Return [x, y] of the center of cell containing provided text 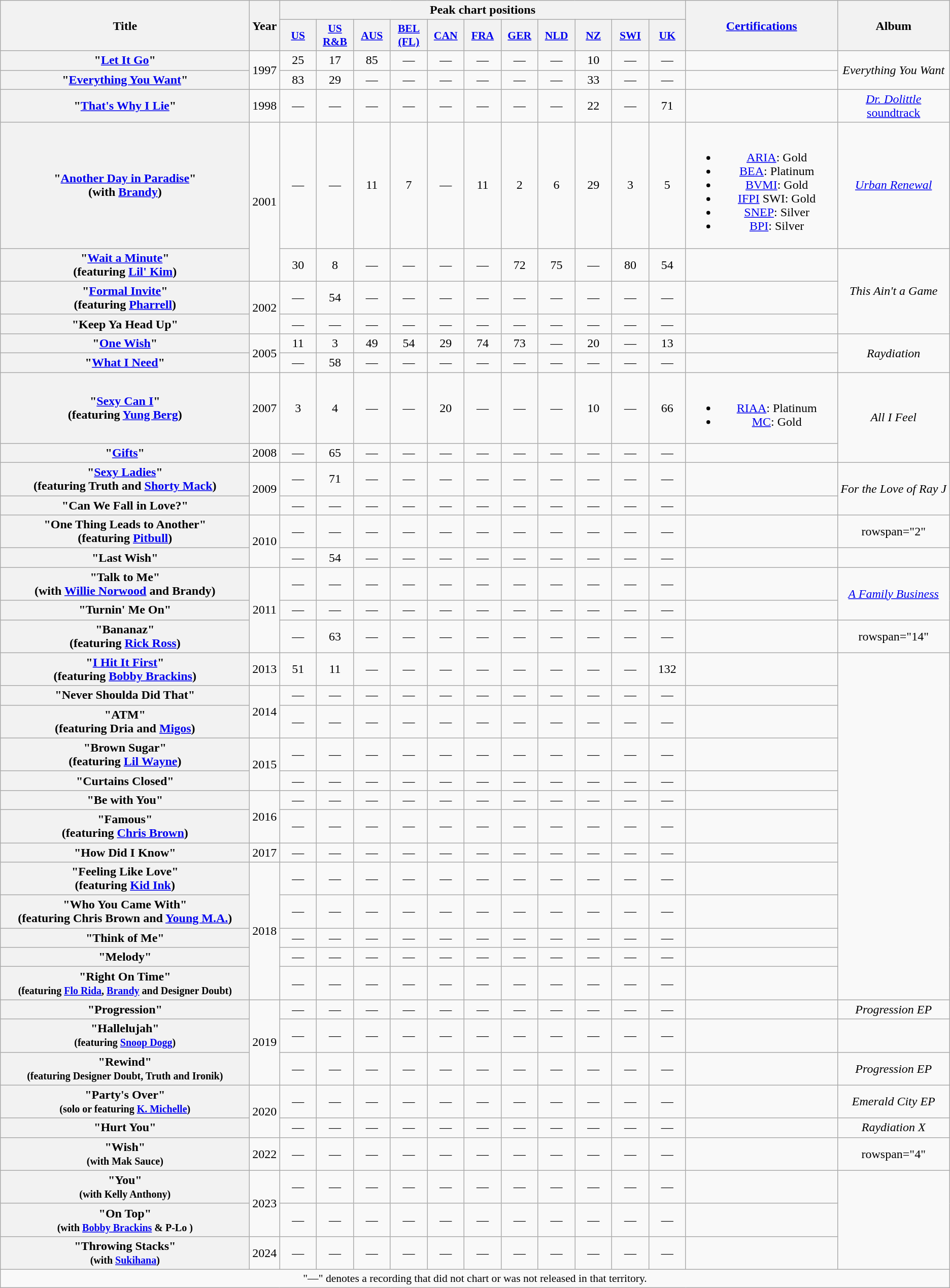
Title [125, 25]
"Rewind"(featuring Designer Doubt, Truth and Ironik) [125, 1069]
"—" denotes a recording that did not chart or was not released in that territory. [475, 1278]
"Hurt You" [125, 1128]
1998 [265, 106]
25 [298, 60]
2014 [265, 711]
63 [335, 636]
2008 [265, 453]
Certifications [761, 25]
"Wish" (with Mak Sauce) [125, 1154]
17 [335, 60]
2007 [265, 408]
"Can We Fall in Love?" [125, 505]
"On Top" (with Bobby Brackins & P-Lo ) [125, 1220]
49 [371, 343]
65 [335, 453]
"One Thing Leads to Another"(featuring Pitbull) [125, 532]
4 [335, 408]
66 [667, 408]
74 [483, 343]
"Curtains Closed" [125, 781]
"I Hit It First"(featuring Bobby Brackins) [125, 669]
Year [265, 25]
132 [667, 669]
Raydiation [893, 353]
"Famous"(featuring Chris Brown) [125, 826]
"Bananaz"(featuring Rick Ross) [125, 636]
75 [556, 265]
2 [520, 185]
1997 [265, 70]
"Feeling Like Love"(featuring Kid Ink) [125, 879]
Emerald City EP [893, 1101]
NZ [594, 36]
"Sexy Can I"(featuring Yung Berg) [125, 408]
"Brown Sugar"(featuring Lil Wayne) [125, 754]
5 [667, 185]
2013 [265, 669]
"Let It Go" [125, 60]
"Talk to Me"(with Willie Norwood and Brandy) [125, 584]
8 [335, 265]
Raydiation X [893, 1128]
2022 [265, 1154]
UK [667, 36]
FRA [483, 36]
6 [556, 185]
Peak chart positions [483, 10]
2009 [265, 489]
"Everything You Want" [125, 80]
Urban Renewal [893, 185]
2011 [265, 610]
"Party's Over"(solo or featuring K. Michelle) [125, 1101]
2017 [265, 852]
"How Did I Know" [125, 852]
"Gifts" [125, 453]
"Sexy Ladies"(featuring Truth and Shorty Mack) [125, 479]
"Who You Came With"(featuring Chris Brown and Young M.A.) [125, 911]
33 [594, 80]
"Keep Ya Head Up" [125, 324]
"Think of Me" [125, 938]
All I Feel [893, 418]
"Formal Invite"(featuring Pharrell) [125, 297]
"Progression" [125, 1009]
RIAA: PlatinumMC: Gold [761, 408]
NLD [556, 36]
SWI [630, 36]
13 [667, 343]
7 [409, 185]
"Be with You" [125, 800]
2020 [265, 1111]
22 [594, 106]
Everything You Want [893, 70]
2019 [265, 1042]
USR&B [335, 36]
ARIA: GoldBEA: PlatinumBVMI: GoldIFPI SWI: GoldSNEP: SilverBPI: Silver [761, 185]
"Turnin' Me On" [125, 610]
rowspan="14" [893, 636]
72 [520, 265]
2001 [265, 202]
"Last Wish" [125, 558]
73 [520, 343]
"What I Need" [125, 362]
This Ain't a Game [893, 291]
"Another Day in Paradise"(with Brandy) [125, 185]
"Never Shoulda Did That" [125, 695]
US [298, 36]
58 [335, 362]
85 [371, 60]
83 [298, 80]
"Melody" [125, 957]
BEL(FL) [409, 36]
51 [298, 669]
"Throwing Stacks" (with Sukihana) [125, 1252]
"Right On Time"(featuring Flo Rida, Brandy and Designer Doubt) [125, 984]
"Wait a Minute"(featuring Lil' Kim) [125, 265]
"You" (with Kelly Anthony) [125, 1187]
CAN [446, 36]
2024 [265, 1252]
2018 [265, 931]
"ATM" (featuring Dria and Migos) [125, 722]
Dr. Dolittle soundtrack [893, 106]
rowspan="4" [893, 1154]
For the Love of Ray J [893, 489]
AUS [371, 36]
"That's Why I Lie" [125, 106]
2010 [265, 541]
"One Wish" [125, 343]
2005 [265, 353]
A Family Business [893, 594]
Album [893, 25]
30 [298, 265]
GER [520, 36]
2002 [265, 308]
2016 [265, 816]
80 [630, 265]
2015 [265, 764]
"Hallelujah"(featuring Snoop Dogg) [125, 1035]
rowspan="2" [893, 532]
2023 [265, 1203]
